Provide the [x, y] coordinate of the cell's center where the given text is located.  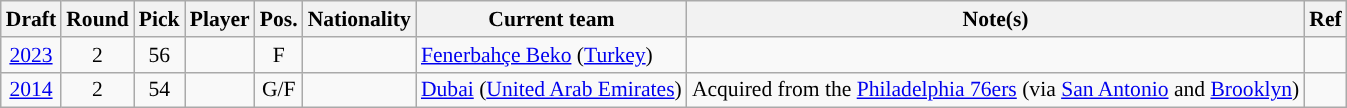
Note(s) [996, 19]
2014 [31, 90]
Pos. [279, 19]
Dubai (United Arab Emirates) [552, 90]
Round [98, 19]
Ref [1325, 19]
Acquired from the Philadelphia 76ers (via San Antonio and Brooklyn) [996, 90]
Fenerbahçe Beko (Turkey) [552, 55]
2023 [31, 55]
56 [160, 55]
Draft [31, 19]
G/F [279, 90]
Current team [552, 19]
Player [220, 19]
54 [160, 90]
Nationality [360, 19]
F [279, 55]
Pick [160, 19]
